Locate the cell with the specified text and output its (X, Y) center coordinate. 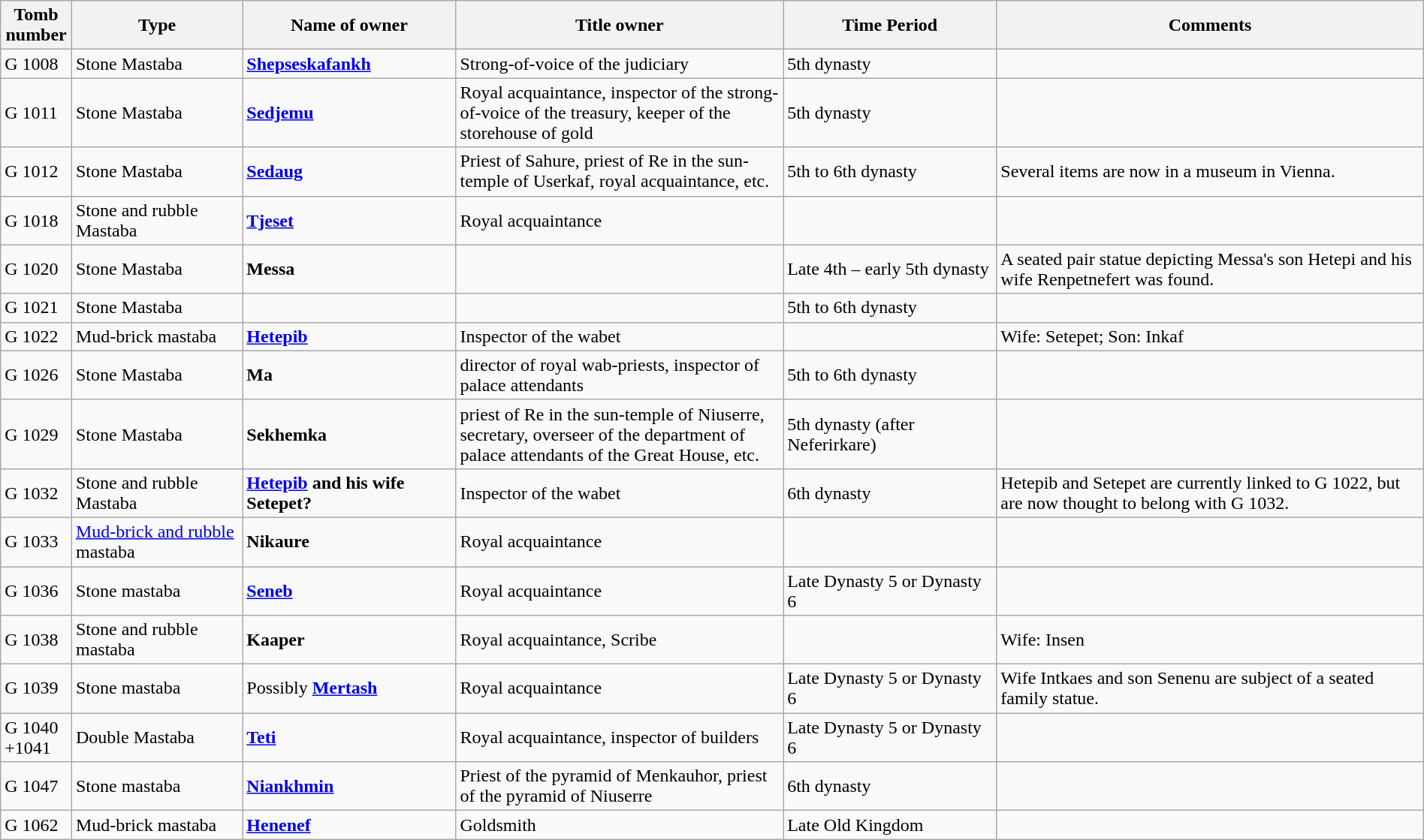
G 1026 (36, 375)
Several items are now in a museum in Vienna. (1210, 171)
G 1022 (36, 336)
Sedjemu (349, 113)
G 1032 (36, 492)
G 1021 (36, 308)
Hetepib and his wife Setepet? (349, 492)
5th dynasty (after Neferirkare) (890, 434)
G 1008 (36, 64)
Late Old Kingdom (890, 825)
G 1011 (36, 113)
Wife: Setepet; Son: Inkaf (1210, 336)
director of royal wab-priests, inspector of palace attendants (620, 375)
Niankhmin (349, 787)
Goldsmith (620, 825)
G 1012 (36, 171)
Priest of the pyramid of Menkauhor, priest of the pyramid of Niuserre (620, 787)
G 1020 (36, 269)
Sedaug (349, 171)
Name of owner (349, 26)
Shepseskafankh (349, 64)
G 1039 (36, 689)
G 1062 (36, 825)
Henenef (349, 825)
Ma (349, 375)
G 1033 (36, 542)
A seated pair statue depicting Messa's son Hetepi and his wife Renpetnefert was found. (1210, 269)
G 1047 (36, 787)
Type (156, 26)
G 1040 +1041 (36, 737)
G 1036 (36, 590)
Royal acquaintance, inspector of builders (620, 737)
Teti (349, 737)
Priest of Sahure, priest of Re in the sun-temple of Userkaf, royal acquaintance, etc. (620, 171)
Comments (1210, 26)
Royal acquaintance, Scribe (620, 640)
Title owner (620, 26)
Kaaper (349, 640)
Seneb (349, 590)
Sekhemka (349, 434)
Nikaure (349, 542)
Hetepib (349, 336)
Time Period (890, 26)
Double Mastaba (156, 737)
G 1038 (36, 640)
Tomb number (36, 26)
Messa (349, 269)
Hetepib and Setepet are currently linked to G 1022, but are now thought to belong with G 1032. (1210, 492)
Strong-of-voice of the judiciary (620, 64)
Stone and rubble mastaba (156, 640)
Late 4th – early 5th dynasty (890, 269)
G 1018 (36, 221)
Wife: Insen (1210, 640)
Royal acquaintance, inspector of the strong-of-voice of the treasury, keeper of the storehouse of gold (620, 113)
G 1029 (36, 434)
Wife Intkaes and son Senenu are subject of a seated family statue. (1210, 689)
Possibly Mertash (349, 689)
priest of Re in the sun-temple of Niuserre, secretary, overseer of the department of palace attendants of the Great House, etc. (620, 434)
Tjeset (349, 221)
Mud-brick and rubble mastaba (156, 542)
